Find where the given text appears and provide that cell's center as (X, Y) coordinate. 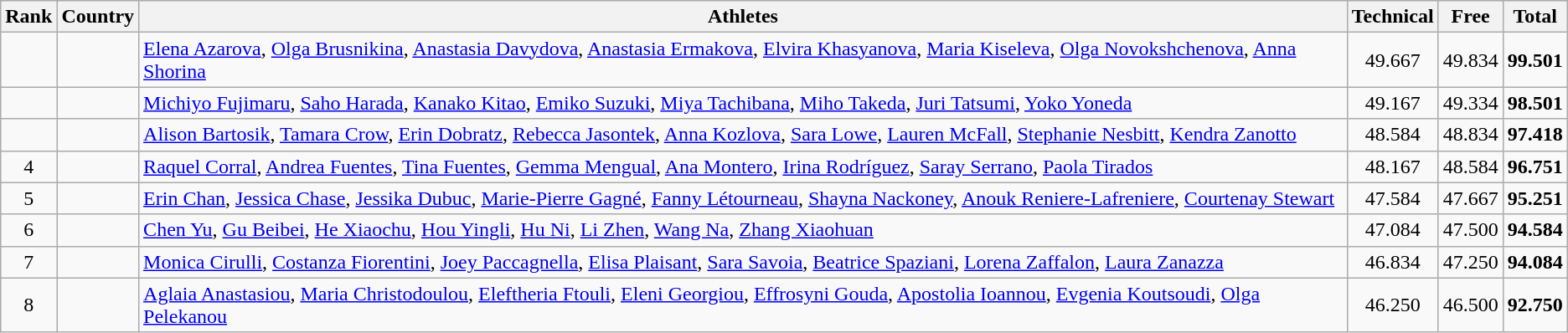
Raquel Corral, Andrea Fuentes, Tina Fuentes, Gemma Mengual, Ana Montero, Irina Rodríguez, Saray Serrano, Paola Tirados (744, 166)
92.750 (1534, 305)
Aglaia Anastasiou, Maria Christodoulou, Eleftheria Ftouli, Eleni Georgiou, Effrosyni Gouda, Apostolia Ioannou, Evgenia Koutsoudi, Olga Pelekanou (744, 305)
46.834 (1392, 262)
Athletes (744, 17)
8 (28, 305)
47.250 (1471, 262)
Country (98, 17)
Monica Cirulli, Costanza Fiorentini, Joey Paccagnella, Elisa Plaisant, Sara Savoia, Beatrice Spaziani, Lorena Zaffalon, Laura Zanazza (744, 262)
5 (28, 198)
49.834 (1471, 60)
49.334 (1471, 103)
48.167 (1392, 166)
49.167 (1392, 103)
6 (28, 230)
94.584 (1534, 230)
Alison Bartosik, Tamara Crow, Erin Dobratz, Rebecca Jasontek, Anna Kozlova, Sara Lowe, Lauren McFall, Stephanie Nesbitt, Kendra Zanotto (744, 135)
Chen Yu, Gu Beibei, He Xiaochu, Hou Yingli, Hu Ni, Li Zhen, Wang Na, Zhang Xiaohuan (744, 230)
95.251 (1534, 198)
94.084 (1534, 262)
Erin Chan, Jessica Chase, Jessika Dubuc, Marie-Pierre Gagné, Fanny Létourneau, Shayna Nackoney, Anouk Reniere-Lafreniere, Courtenay Stewart (744, 198)
47.500 (1471, 230)
47.084 (1392, 230)
Elena Azarova, Olga Brusnikina, Anastasia Davydova, Anastasia Ermakova, Elvira Khasyanova, Maria Kiseleva, Olga Novokshchenova, Anna Shorina (744, 60)
99.501 (1534, 60)
Technical (1392, 17)
49.667 (1392, 60)
98.501 (1534, 103)
Total (1534, 17)
7 (28, 262)
Free (1471, 17)
Rank (28, 17)
46.250 (1392, 305)
4 (28, 166)
47.584 (1392, 198)
48.834 (1471, 135)
96.751 (1534, 166)
97.418 (1534, 135)
47.667 (1471, 198)
Michiyo Fujimaru, Saho Harada, Kanako Kitao, Emiko Suzuki, Miya Tachibana, Miho Takeda, Juri Tatsumi, Yoko Yoneda (744, 103)
46.500 (1471, 305)
